Determine the (x, y) coordinate at the center of the cell enclosing the given text.  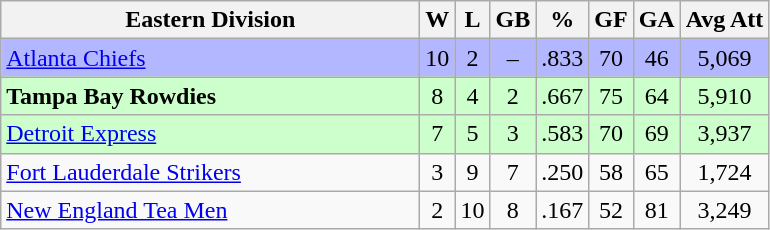
Fort Lauderdale Strikers (210, 172)
Tampa Bay Rowdies (210, 96)
52 (611, 210)
69 (656, 134)
5 (472, 134)
.667 (562, 96)
.167 (562, 210)
– (513, 58)
Eastern Division (210, 20)
65 (656, 172)
64 (656, 96)
75 (611, 96)
81 (656, 210)
GB (513, 20)
New England Tea Men (210, 210)
1,724 (724, 172)
Avg Att (724, 20)
Detroit Express (210, 134)
% (562, 20)
GA (656, 20)
58 (611, 172)
46 (656, 58)
Atlanta Chiefs (210, 58)
.833 (562, 58)
W (438, 20)
L (472, 20)
5,069 (724, 58)
3,249 (724, 210)
GF (611, 20)
3,937 (724, 134)
.250 (562, 172)
9 (472, 172)
4 (472, 96)
.583 (562, 134)
5,910 (724, 96)
